Provide the [x, y] coordinate of the cell's center where the given text is located.  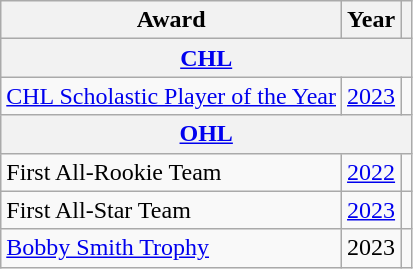
Bobby Smith Trophy [172, 248]
CHL Scholastic Player of the Year [172, 96]
First All-Star Team [172, 210]
Year [372, 20]
2022 [372, 172]
First All-Rookie Team [172, 172]
OHL [206, 134]
Award [172, 20]
CHL [206, 58]
